Capture the cell that displays the provided text and extract its [x, y] central coordinate. 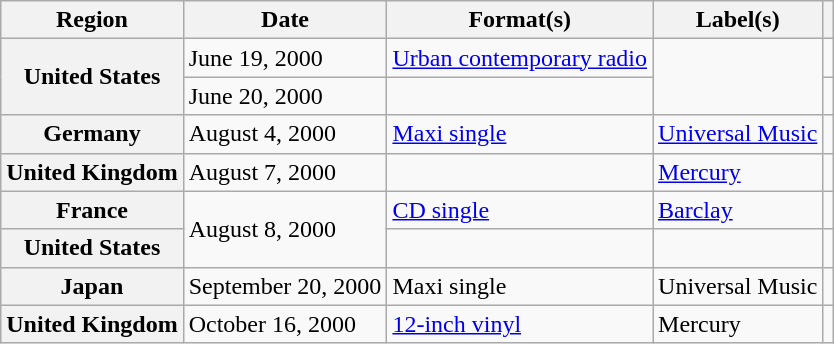
Barclay [738, 210]
Region [92, 20]
August 4, 2000 [285, 134]
Format(s) [520, 20]
12-inch vinyl [520, 324]
September 20, 2000 [285, 286]
CD single [520, 210]
June 19, 2000 [285, 58]
June 20, 2000 [285, 96]
Label(s) [738, 20]
France [92, 210]
Date [285, 20]
October 16, 2000 [285, 324]
Urban contemporary radio [520, 58]
August 7, 2000 [285, 172]
Japan [92, 286]
August 8, 2000 [285, 229]
Germany [92, 134]
